Capture the cell that displays the provided text and extract its (x, y) central coordinate. 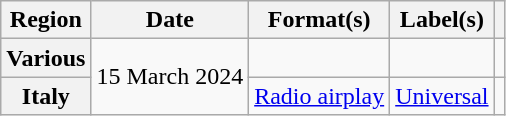
Label(s) (442, 20)
Format(s) (320, 20)
Region (46, 20)
Various (46, 58)
15 March 2024 (170, 77)
Italy (46, 96)
Universal (442, 96)
Radio airplay (320, 96)
Date (170, 20)
